Return (x, y) of the center of cell containing provided text 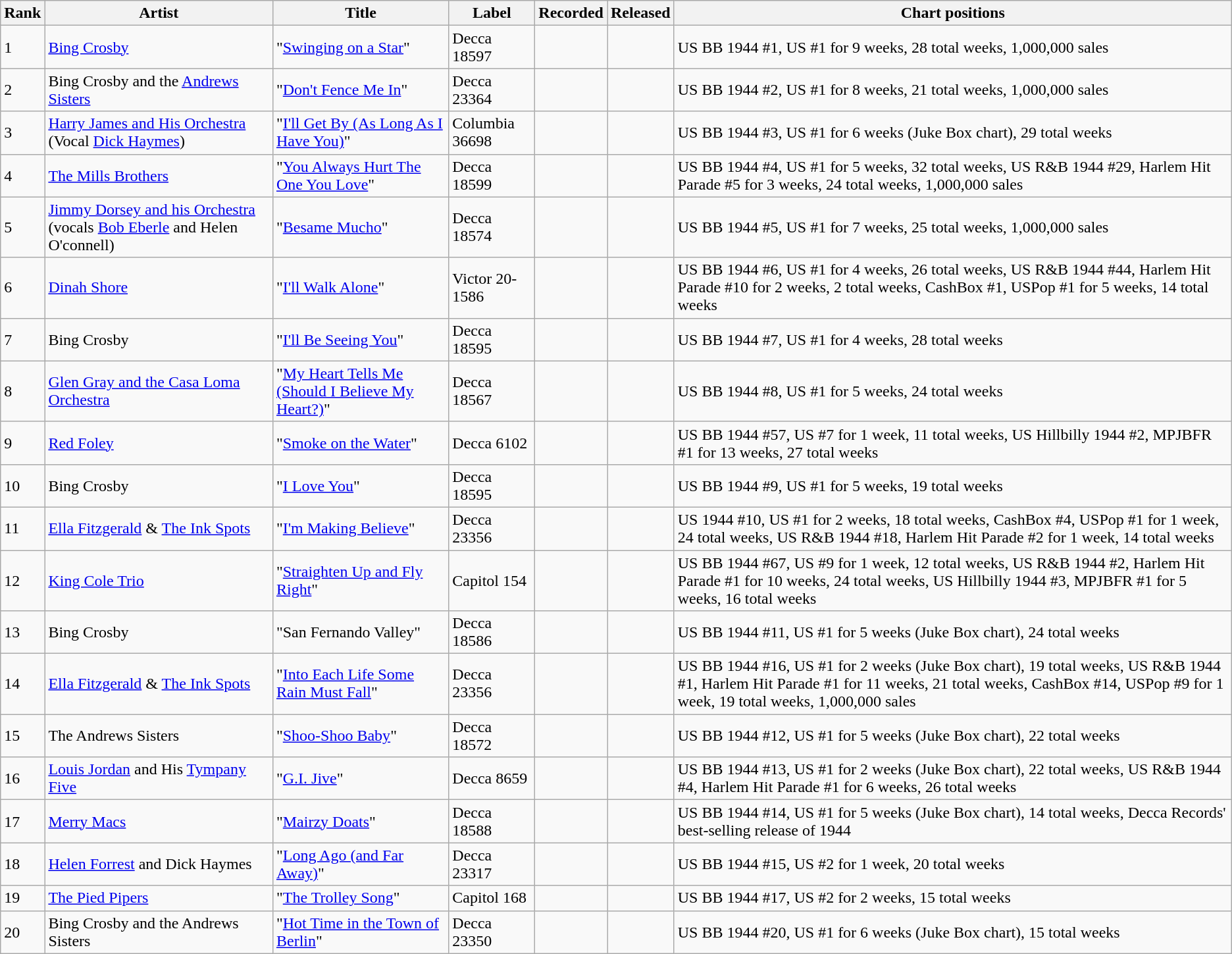
7 (22, 340)
Helen Forrest and Dick Haymes (159, 864)
"Swinging on a Star" (361, 47)
Artist (159, 13)
King Cole Trio (159, 581)
19 (22, 898)
US BB 1944 #9, US #1 for 5 weeks, 19 total weeks (953, 486)
US BB 1944 #4, US #1 for 5 weeks, 32 total weeks, US R&B 1944 #29, Harlem Hit Parade #5 for 3 weeks, 24 total weeks, 1,000,000 sales (953, 175)
2 (22, 90)
US BB 1944 #20, US #1 for 6 weeks (Juke Box chart), 15 total weeks (953, 932)
Decca 18574 (492, 227)
Victor 20-1586 (492, 288)
5 (22, 227)
"You Always Hurt The One You Love" (361, 175)
16 (22, 778)
Merry Macs (159, 822)
Chart positions (953, 13)
Decca 18572 (492, 736)
"Smoke on the Water" (361, 442)
17 (22, 822)
The Mills Brothers (159, 175)
The Andrews Sisters (159, 736)
Louis Jordan and His Tympany Five (159, 778)
"I'll Walk Alone" (361, 288)
US BB 1944 #17, US #2 for 2 weeks, 15 total weeks (953, 898)
Decca 18588 (492, 822)
"G.I. Jive" (361, 778)
Title (361, 13)
Columbia 36698 (492, 133)
3 (22, 133)
Rank (22, 13)
10 (22, 486)
"Into Each Life Some Rain Must Fall" (361, 684)
Decca 18567 (492, 391)
Decca 23317 (492, 864)
4 (22, 175)
"Besame Mucho" (361, 227)
Glen Gray and the Casa Loma Orchestra (159, 391)
US BB 1944 #5, US #1 for 7 weeks, 25 total weeks, 1,000,000 sales (953, 227)
"Straighten Up and Fly Right" (361, 581)
Decca 23364 (492, 90)
"Hot Time in the Town of Berlin" (361, 932)
Recorded (571, 13)
Decca 18599 (492, 175)
Jimmy Dorsey and his Orchestra (vocals Bob Eberle and Helen O'connell) (159, 227)
Capitol 154 (492, 581)
"Shoo-Shoo Baby" (361, 736)
Dinah Shore (159, 288)
18 (22, 864)
"Long Ago (and Far Away)" (361, 864)
"I Love You" (361, 486)
1 (22, 47)
14 (22, 684)
US BB 1944 #8, US #1 for 5 weeks, 24 total weeks (953, 391)
Red Foley (159, 442)
"I'm Making Believe" (361, 528)
US BB 1944 #14, US #1 for 5 weeks (Juke Box chart), 14 total weeks, Decca Records' best-selling release of 1944 (953, 822)
Capitol 168 (492, 898)
6 (22, 288)
"Mairzy Doats" (361, 822)
The Pied Pipers (159, 898)
Decca 8659 (492, 778)
9 (22, 442)
12 (22, 581)
Released (640, 13)
Label (492, 13)
US BB 1944 #2, US #1 for 8 weeks, 21 total weeks, 1,000,000 sales (953, 90)
Decca 23350 (492, 932)
US BB 1944 #57, US #7 for 1 week, 11 total weeks, US Hillbilly 1944 #2, MPJBFR #1 for 13 weeks, 27 total weeks (953, 442)
Decca 18597 (492, 47)
"The Trolley Song" (361, 898)
"San Fernando Valley" (361, 632)
US BB 1944 #12, US #1 for 5 weeks (Juke Box chart), 22 total weeks (953, 736)
13 (22, 632)
15 (22, 736)
20 (22, 932)
US BB 1944 #1, US #1 for 9 weeks, 28 total weeks, 1,000,000 sales (953, 47)
"My Heart Tells Me (Should I Believe My Heart?)" (361, 391)
US BB 1944 #15, US #2 for 1 week, 20 total weeks (953, 864)
8 (22, 391)
Decca 6102 (492, 442)
US BB 1944 #11, US #1 for 5 weeks (Juke Box chart), 24 total weeks (953, 632)
US BB 1944 #3, US #1 for 6 weeks (Juke Box chart), 29 total weeks (953, 133)
US BB 1944 #7, US #1 for 4 weeks, 28 total weeks (953, 340)
US BB 1944 #13, US #1 for 2 weeks (Juke Box chart), 22 total weeks, US R&B 1944 #4, Harlem Hit Parade #1 for 6 weeks, 26 total weeks (953, 778)
"Don't Fence Me In" (361, 90)
"I'll Be Seeing You" (361, 340)
"I'll Get By (As Long As I Have You)" (361, 133)
11 (22, 528)
Harry James and His Orchestra (Vocal Dick Haymes) (159, 133)
Decca 18586 (492, 632)
